Identify which cell holds the provided text, then report its (x, y) central coordinate. 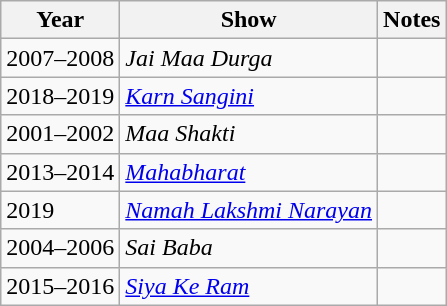
Maa Shakti (249, 134)
2013–2014 (60, 172)
Siya Ke Ram (249, 286)
2019 (60, 210)
2018–2019 (60, 96)
Show (249, 20)
Sai Baba (249, 248)
Jai Maa Durga (249, 58)
2001–2002 (60, 134)
2004–2006 (60, 248)
Karn Sangini (249, 96)
2007–2008 (60, 58)
Notes (412, 20)
Namah Lakshmi Narayan (249, 210)
Year (60, 20)
2015–2016 (60, 286)
Mahabharat (249, 172)
